Return the (X, Y) coordinate for the center point of the cell that contains the specified text.  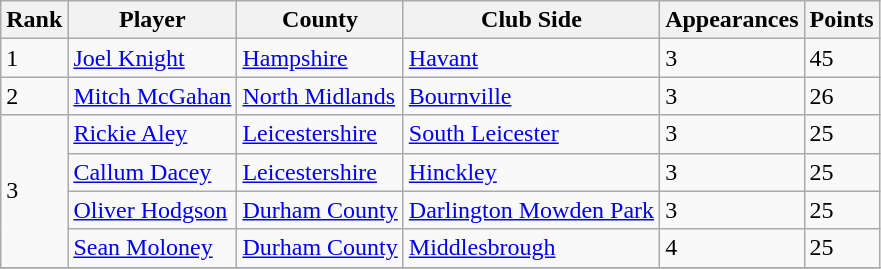
Middlesbrough (531, 248)
Havant (531, 58)
Hinckley (531, 172)
North Midlands (320, 96)
Mitch McGahan (152, 96)
Joel Knight (152, 58)
Oliver Hodgson (152, 210)
1 (34, 58)
Rickie Aley (152, 134)
Callum Dacey (152, 172)
Player (152, 20)
Rank (34, 20)
26 (842, 96)
County (320, 20)
4 (732, 248)
45 (842, 58)
2 (34, 96)
Appearances (732, 20)
Bournville (531, 96)
Darlington Mowden Park (531, 210)
South Leicester (531, 134)
Club Side (531, 20)
Sean Moloney (152, 248)
Points (842, 20)
Hampshire (320, 58)
